From the cell containing the given text, extract its center point as (x, y) coordinate. 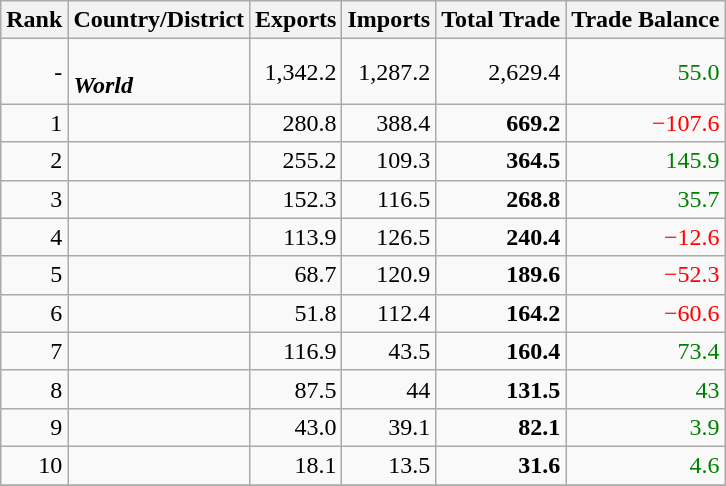
268.8 (501, 199)
87.5 (296, 389)
Trade Balance (646, 20)
1,342.2 (296, 72)
Total Trade (501, 20)
31.6 (501, 465)
Exports (296, 20)
35.7 (646, 199)
68.7 (296, 275)
669.2 (501, 123)
10 (34, 465)
3 (34, 199)
Imports (389, 20)
39.1 (389, 427)
13.5 (389, 465)
82.1 (501, 427)
240.4 (501, 237)
43.0 (296, 427)
255.2 (296, 161)
−60.6 (646, 313)
112.4 (389, 313)
131.5 (501, 389)
Rank (34, 20)
44 (389, 389)
−52.3 (646, 275)
3.9 (646, 427)
189.6 (501, 275)
109.3 (389, 161)
145.9 (646, 161)
1,287.2 (389, 72)
7 (34, 351)
55.0 (646, 72)
4.6 (646, 465)
152.3 (296, 199)
World (159, 72)
−107.6 (646, 123)
280.8 (296, 123)
43.5 (389, 351)
4 (34, 237)
364.5 (501, 161)
2 (34, 161)
116.5 (389, 199)
116.9 (296, 351)
9 (34, 427)
120.9 (389, 275)
388.4 (389, 123)
113.9 (296, 237)
1 (34, 123)
164.2 (501, 313)
5 (34, 275)
73.4 (646, 351)
51.8 (296, 313)
160.4 (501, 351)
Country/District (159, 20)
- (34, 72)
2,629.4 (501, 72)
43 (646, 389)
18.1 (296, 465)
−12.6 (646, 237)
6 (34, 313)
8 (34, 389)
126.5 (389, 237)
